Output the [X, Y] coordinate of the center of the cell containing the given text.  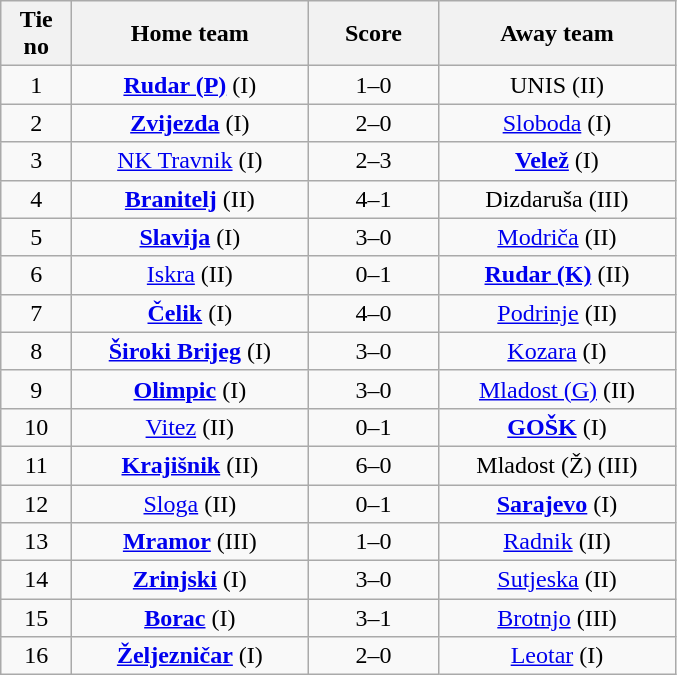
13 [36, 542]
15 [36, 618]
Željezničar (I) [190, 656]
1 [36, 85]
14 [36, 580]
NK Travnik (I) [190, 161]
Sloboda (I) [557, 123]
6 [36, 275]
2 [36, 123]
4–1 [374, 199]
10 [36, 427]
Sloga (II) [190, 503]
Velež (I) [557, 161]
Podrinje (II) [557, 313]
9 [36, 389]
Kozara (I) [557, 351]
Away team [557, 34]
Olimpic (I) [190, 389]
Score [374, 34]
Iskra (II) [190, 275]
Modriča (II) [557, 237]
3 [36, 161]
Sarajevo (I) [557, 503]
Leotar (I) [557, 656]
Brotnjo (III) [557, 618]
Tie no [36, 34]
16 [36, 656]
Borac (I) [190, 618]
GOŠK (I) [557, 427]
Zrinjski (I) [190, 580]
2–3 [374, 161]
Vitez (II) [190, 427]
Mramor (III) [190, 542]
Slavija (I) [190, 237]
Čelik (I) [190, 313]
8 [36, 351]
Home team [190, 34]
6–0 [374, 465]
Široki Brijeg (I) [190, 351]
11 [36, 465]
Mladost (Ž) (III) [557, 465]
Radnik (II) [557, 542]
5 [36, 237]
4–0 [374, 313]
3–1 [374, 618]
Krajišnik (II) [190, 465]
Mladost (G) (II) [557, 389]
UNIS (II) [557, 85]
7 [36, 313]
Sutjeska (II) [557, 580]
12 [36, 503]
Rudar (P) (I) [190, 85]
4 [36, 199]
Dizdaruša (III) [557, 199]
Rudar (K) (II) [557, 275]
Zvijezda (I) [190, 123]
Branitelj (II) [190, 199]
